Locate the cell with the specified text and output its (X, Y) center coordinate. 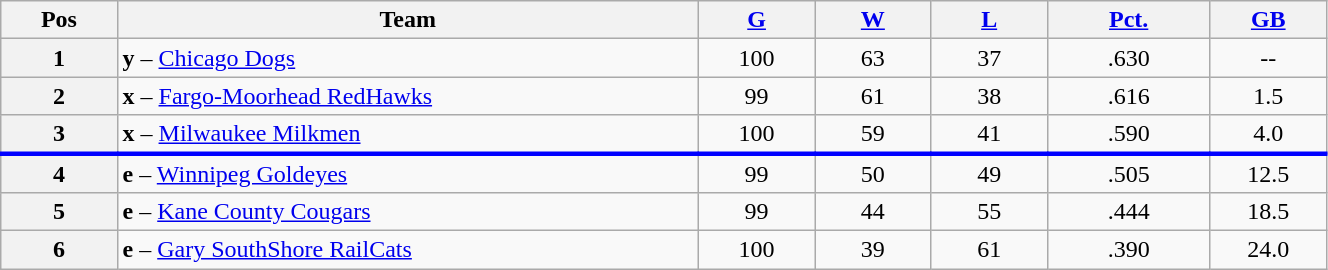
.630 (1128, 58)
41 (989, 134)
e – Gary SouthShore RailCats (408, 250)
55 (989, 212)
5 (59, 212)
3 (59, 134)
18.5 (1268, 212)
50 (873, 173)
.505 (1128, 173)
1 (59, 58)
e – Winnipeg Goldeyes (408, 173)
49 (989, 173)
Pct. (1128, 20)
-- (1268, 58)
12.5 (1268, 173)
.616 (1128, 96)
44 (873, 212)
L (989, 20)
38 (989, 96)
y – Chicago Dogs (408, 58)
x – Fargo-Moorhead RedHawks (408, 96)
.390 (1128, 250)
Team (408, 20)
59 (873, 134)
Pos (59, 20)
1.5 (1268, 96)
GB (1268, 20)
e – Kane County Cougars (408, 212)
2 (59, 96)
24.0 (1268, 250)
x – Milwaukee Milkmen (408, 134)
6 (59, 250)
G (756, 20)
39 (873, 250)
4 (59, 173)
.444 (1128, 212)
63 (873, 58)
.590 (1128, 134)
37 (989, 58)
4.0 (1268, 134)
W (873, 20)
